Locate the cell with the specified text and output its [X, Y] center coordinate. 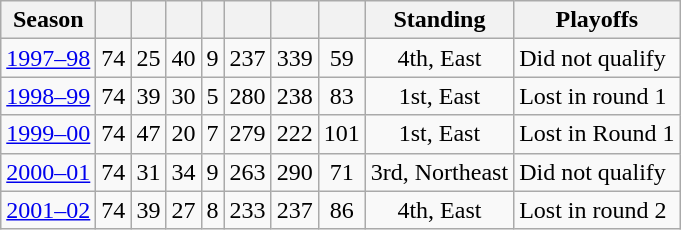
7 [212, 134]
Season [48, 20]
233 [248, 210]
1998–99 [48, 96]
222 [294, 134]
34 [184, 172]
238 [294, 96]
71 [342, 172]
40 [184, 58]
Lost in round 2 [597, 210]
1997–98 [48, 58]
1999–00 [48, 134]
279 [248, 134]
2001–02 [48, 210]
339 [294, 58]
2000–01 [48, 172]
Lost in Round 1 [597, 134]
25 [148, 58]
280 [248, 96]
47 [148, 134]
263 [248, 172]
27 [184, 210]
31 [148, 172]
101 [342, 134]
290 [294, 172]
5 [212, 96]
20 [184, 134]
Lost in round 1 [597, 96]
Playoffs [597, 20]
30 [184, 96]
86 [342, 210]
59 [342, 58]
8 [212, 210]
83 [342, 96]
Standing [439, 20]
3rd, Northeast [439, 172]
